Pinpoint the cell where the given text exists, returning its [X, Y] midpoint coordinate. 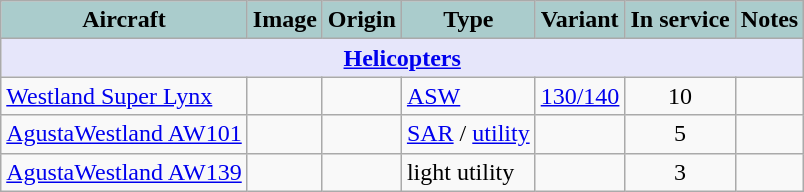
Image [284, 20]
Aircraft [124, 20]
5 [680, 134]
Notes [769, 20]
3 [680, 172]
SAR / utility [468, 134]
Type [468, 20]
AgustaWestland AW101 [124, 134]
AgustaWestland AW139 [124, 172]
10 [680, 96]
Variant [580, 20]
light utility [468, 172]
130/140 [580, 96]
Helicopters [402, 58]
Origin [362, 20]
Westland Super Lynx [124, 96]
ASW [468, 96]
In service [680, 20]
